Output the [x, y] coordinate of the center of the cell containing the given text.  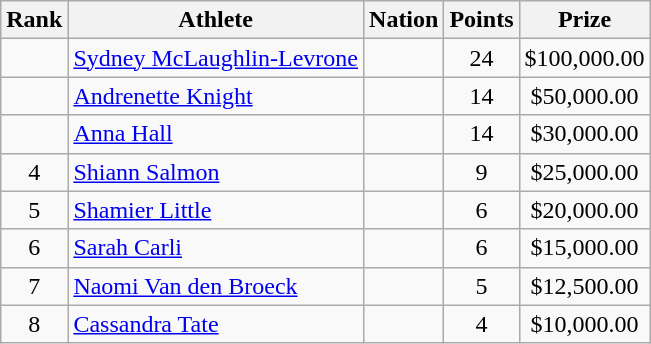
Points [482, 20]
8 [34, 324]
Cassandra Tate [216, 324]
$100,000.00 [584, 58]
24 [482, 58]
Shiann Salmon [216, 172]
Athlete [216, 20]
Andrenette Knight [216, 96]
Sydney McLaughlin-Levrone [216, 58]
Naomi Van den Broeck [216, 286]
Prize [584, 20]
$20,000.00 [584, 210]
$50,000.00 [584, 96]
$25,000.00 [584, 172]
$12,500.00 [584, 286]
Sarah Carli [216, 248]
$10,000.00 [584, 324]
Anna Hall [216, 134]
Nation [404, 20]
9 [482, 172]
Rank [34, 20]
7 [34, 286]
Shamier Little [216, 210]
$15,000.00 [584, 248]
$30,000.00 [584, 134]
